Scan for the cell matching the given text and deliver its (X, Y) coordinate at center. 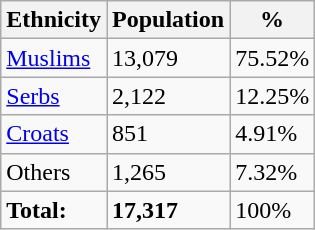
7.32% (272, 172)
Ethnicity (54, 20)
13,079 (168, 58)
Serbs (54, 96)
100% (272, 210)
851 (168, 134)
Population (168, 20)
Others (54, 172)
Total: (54, 210)
2,122 (168, 96)
1,265 (168, 172)
12.25% (272, 96)
17,317 (168, 210)
75.52% (272, 58)
Croats (54, 134)
Muslims (54, 58)
% (272, 20)
4.91% (272, 134)
